Find where the given text appears and provide that cell's center as (x, y) coordinate. 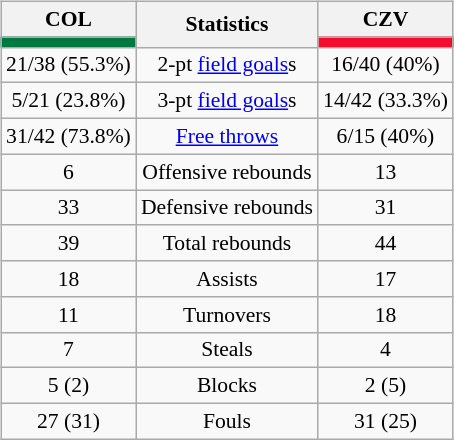
33 (68, 208)
11 (68, 314)
27 (31) (68, 421)
4 (386, 350)
Steals (227, 350)
39 (68, 243)
Offensive rebounds (227, 172)
16/40 (40%) (386, 65)
Total rebounds (227, 243)
Statistics (227, 24)
COL (68, 19)
7 (68, 350)
5/21 (23.8%) (68, 101)
13 (386, 172)
Free throws (227, 136)
5 (2) (68, 386)
Defensive rebounds (227, 208)
44 (386, 243)
17 (386, 279)
2-pt field goalss (227, 65)
Blocks (227, 386)
6/15 (40%) (386, 136)
3-pt field goalss (227, 101)
21/38 (55.3%) (68, 65)
2 (5) (386, 386)
6 (68, 172)
14/42 (33.3%) (386, 101)
Assists (227, 279)
CZV (386, 19)
Fouls (227, 421)
31 (386, 208)
31 (25) (386, 421)
Turnovers (227, 314)
31/42 (73.8%) (68, 136)
